Pinpoint the cell where the given text exists, returning its [x, y] midpoint coordinate. 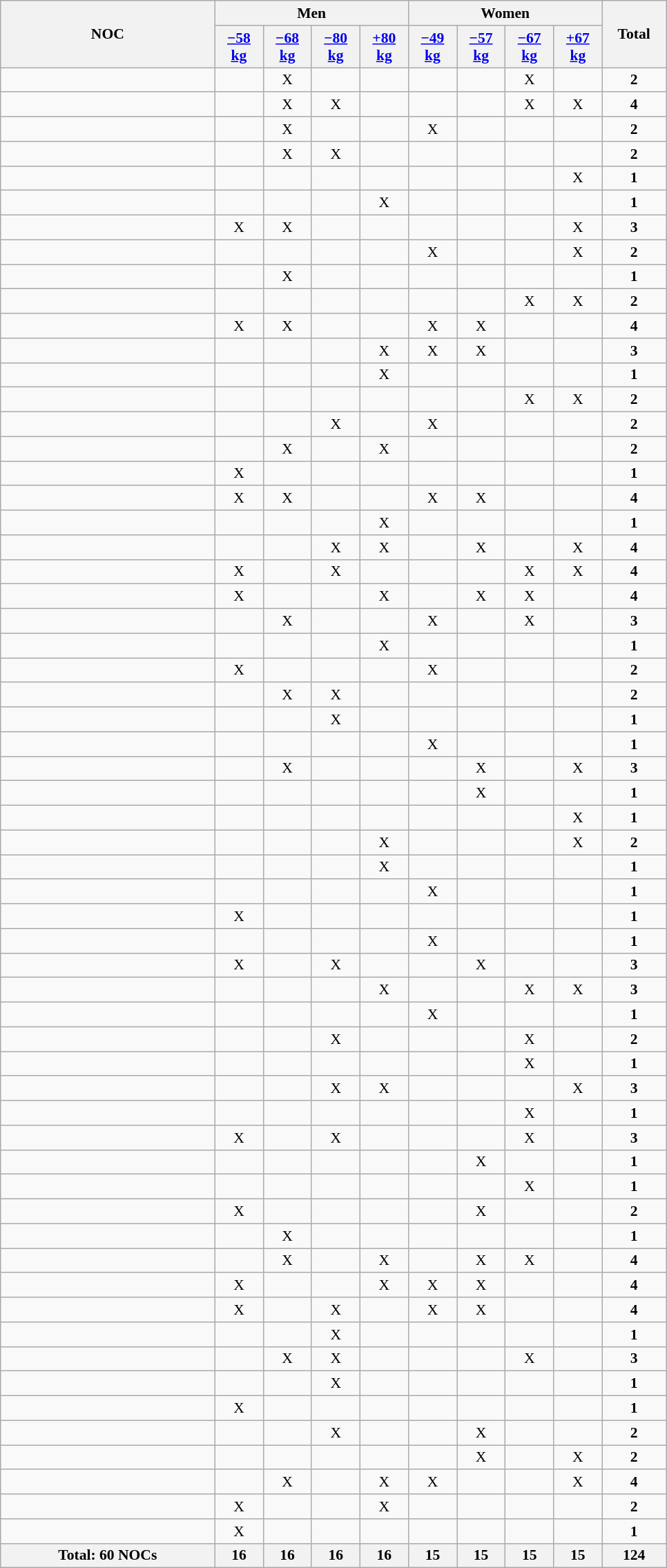
−57 kg [481, 47]
+67 kg [578, 47]
Total: 60 NOCs [108, 1556]
−67 kg [530, 47]
+80 kg [384, 47]
124 [634, 1556]
Men [311, 13]
−58 kg [239, 47]
Total [634, 35]
−80 kg [336, 47]
NOC [108, 35]
Women [505, 13]
−49 kg [432, 47]
−68 kg [287, 47]
